Identify which cell holds the provided text, then report its [X, Y] central coordinate. 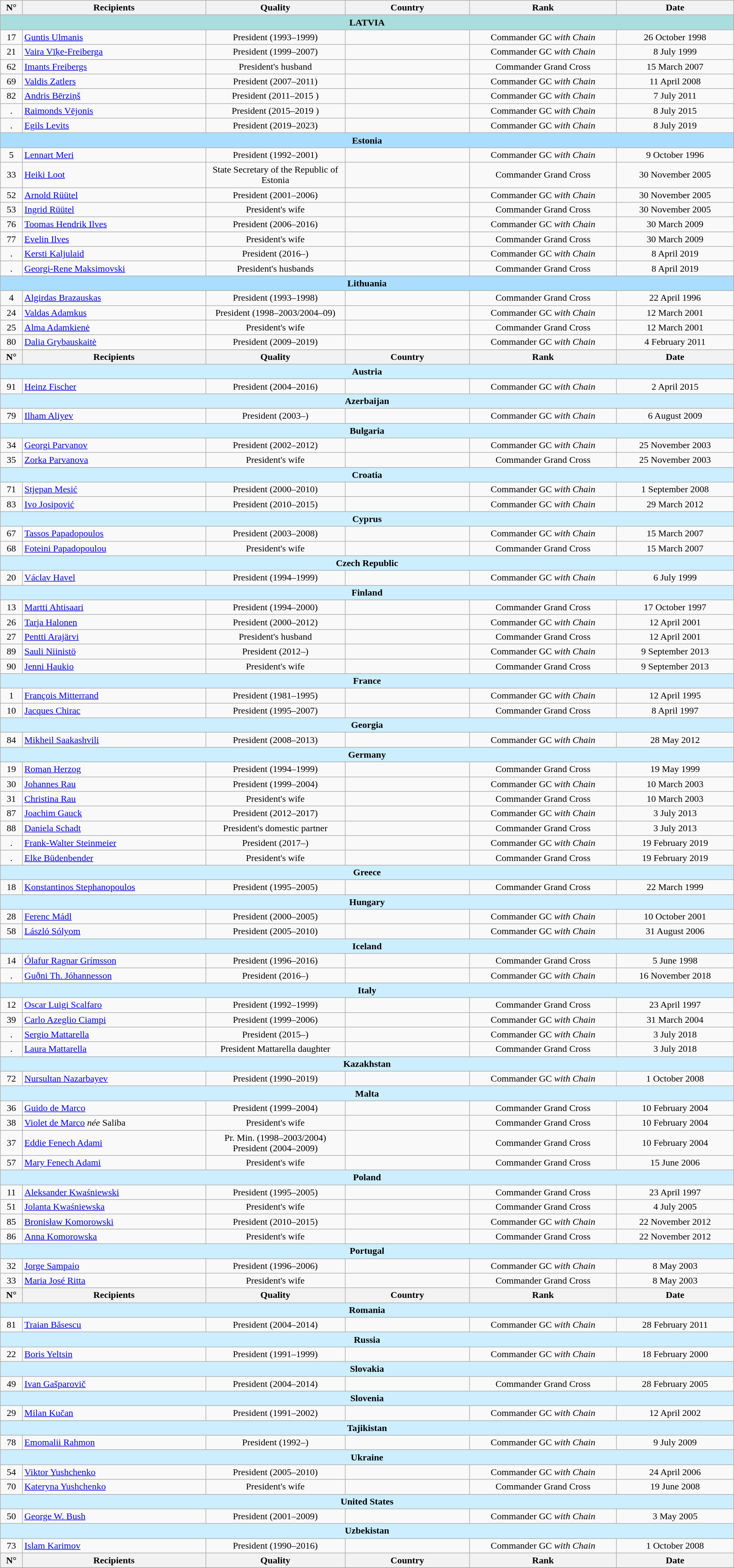
3 May 2005 [675, 1516]
9 July 2009 [675, 1443]
31 March 2004 [675, 1020]
Daniela Schadt [114, 828]
Pr. Min. (1998–2003/2004)President (2004–2009) [275, 1142]
37 [12, 1142]
18 [12, 887]
Toomas Hendrik Ilves [114, 224]
Iceland [367, 946]
Christina Rau [114, 799]
68 [12, 548]
Guntis Ulmanis [114, 37]
6 August 2009 [675, 416]
Anna Komorowska [114, 1236]
9 October 1996 [675, 155]
State Secretary of the Republic of Estonia [275, 175]
President (2017–) [275, 843]
President (1990–2016) [275, 1546]
Kateryna Yushchenko [114, 1487]
31 [12, 799]
77 [12, 239]
81 [12, 1325]
Valdis Zatlers [114, 81]
26 October 1998 [675, 37]
President (2003–) [275, 416]
17 October 1997 [675, 607]
Roman Herzog [114, 769]
88 [12, 828]
President (2015–) [275, 1034]
Guðni Th. Jóhannesson [114, 976]
Ivo Josipović [114, 504]
7 July 2011 [675, 96]
Lennart Meri [114, 155]
Ólafur Ragnar Grímsson [114, 961]
82 [12, 96]
Evelin Ilves [114, 239]
4 [12, 298]
14 [12, 961]
86 [12, 1236]
29 March 2012 [675, 504]
Václav Havel [114, 578]
8 April 1997 [675, 710]
Aleksander Kwaśniewski [114, 1192]
President Mattarella daughter [275, 1049]
Maria José Ritta [114, 1280]
32 [12, 1266]
Ferenc Mádl [114, 917]
Raimonds Vējonis [114, 111]
73 [12, 1546]
Sauli Niinistö [114, 651]
69 [12, 81]
President (1990–2019) [275, 1078]
Georgi-Rene Maksimovski [114, 269]
Arnold Rüütel [114, 195]
17 [12, 37]
Ilham Aliyev [114, 416]
Germany [367, 755]
Czech Republic [367, 563]
President (1993–1998) [275, 298]
35 [12, 460]
Poland [367, 1178]
27 [12, 637]
President (1981–1995) [275, 696]
Stjepan Mesić [114, 490]
President (2000–2012) [275, 622]
52 [12, 195]
Guido de Marco [114, 1108]
President's domestic partner [275, 828]
France [367, 681]
Georgia [367, 725]
Lithuania [367, 283]
President (2008–2013) [275, 740]
10 October 2001 [675, 917]
18 February 2000 [675, 1354]
49 [12, 1383]
Greece [367, 872]
United States [367, 1501]
58 [12, 931]
Dalia Grybauskaitė [114, 342]
Heiki Loot [114, 175]
Martti Ahtisaari [114, 607]
Georgi Parvanov [114, 445]
89 [12, 651]
President (1992–2001) [275, 155]
Portugal [367, 1251]
Tajikistan [367, 1428]
Oscar Luigi Scalfaro [114, 1005]
30 [12, 784]
President (1995–2007) [275, 710]
36 [12, 1108]
22 April 1996 [675, 298]
Imants Freibergs [114, 67]
Azerbaijan [367, 401]
28 February 2011 [675, 1325]
50 [12, 1516]
President (2012–) [275, 651]
President (2015–2019 ) [275, 111]
Foteini Papadopoulou [114, 548]
78 [12, 1443]
53 [12, 210]
19 June 2008 [675, 1487]
Carlo Azeglio Ciampi [114, 1020]
91 [12, 386]
Joachim Gauck [114, 813]
President (2012–2017) [275, 813]
President's husbands [275, 269]
29 [12, 1413]
President (2001–2006) [275, 195]
László Sólyom [114, 931]
12 April 2002 [675, 1413]
Kazakhstan [367, 1064]
76 [12, 224]
Andris Bērziņš [114, 96]
President (1999–2006) [275, 1020]
21 [12, 52]
President (2001–2009) [275, 1516]
Zorka Parvanova [114, 460]
Tarja Halonen [114, 622]
President (1996–2006) [275, 1266]
Cyprus [367, 519]
Hungary [367, 902]
Alma Adamkienė [114, 327]
5 [12, 155]
President (1991–1999) [275, 1354]
2 April 2015 [675, 386]
Islam Karimov [114, 1546]
George W. Bush [114, 1516]
19 May 1999 [675, 769]
83 [12, 504]
President (1992–1999) [275, 1005]
Konstantinos Stephanopoulos [114, 887]
Ingrid Rüütel [114, 210]
President (1992–) [275, 1443]
1 [12, 696]
20 [12, 578]
Frank-Walter Steinmeier [114, 843]
Jacques Chirac [114, 710]
4 February 2011 [675, 342]
62 [12, 67]
Bulgaria [367, 431]
28 May 2012 [675, 740]
François Mitterrand [114, 696]
Emomalii Rahmon [114, 1443]
Finland [367, 592]
67 [12, 534]
51 [12, 1207]
Kersti Kaljulaid [114, 254]
President (2004–2016) [275, 386]
President (1999–2007) [275, 52]
Traian Băsescu [114, 1325]
Boris Yeltsin [114, 1354]
Croatia [367, 475]
Sergio Mattarella [114, 1034]
22 [12, 1354]
6 July 1999 [675, 578]
Eddie Fenech Adami [114, 1142]
11 April 2008 [675, 81]
Vaira Vīķe-Freiberga [114, 52]
President (2002–2012) [275, 445]
19 [12, 769]
12 [12, 1005]
84 [12, 740]
24 [12, 313]
13 [12, 607]
8 July 1999 [675, 52]
Ukraine [367, 1457]
71 [12, 490]
President (2006–2016) [275, 224]
LATVIA [367, 22]
Slovenia [367, 1399]
President (2019–2023) [275, 125]
28 February 2005 [675, 1383]
President (2003–2008) [275, 534]
Tassos Papadopoulos [114, 534]
28 [12, 917]
President (2007–2011) [275, 81]
President (2000–2005) [275, 917]
Jolanta Kwaśniewska [114, 1207]
President (2000–2010) [275, 490]
Russia [367, 1339]
31 August 2006 [675, 931]
34 [12, 445]
Violet de Marco née Saliba [114, 1123]
Viktor Yushchenko [114, 1472]
39 [12, 1020]
80 [12, 342]
Uzbekistan [367, 1531]
10 [12, 710]
8 July 2015 [675, 111]
72 [12, 1078]
Jorge Sampaio [114, 1266]
Mikheil Saakashvili [114, 740]
70 [12, 1487]
25 [12, 327]
Algirdas Brazauskas [114, 298]
Slovakia [367, 1369]
Egils Levits [114, 125]
Romania [367, 1310]
Pentti Arajärvi [114, 637]
4 July 2005 [675, 1207]
Jenni Haukio [114, 666]
5 June 1998 [675, 961]
16 November 2018 [675, 976]
Nursultan Nazarbayev [114, 1078]
Austria [367, 371]
Italy [367, 990]
Valdas Adamkus [114, 313]
President (1996–2016) [275, 961]
24 April 2006 [675, 1472]
38 [12, 1123]
Mary Fenech Adami [114, 1163]
Estonia [367, 140]
Ivan Gašparovič [114, 1383]
8 July 2019 [675, 125]
President (2011–2015 ) [275, 96]
1 September 2008 [675, 490]
President (1994–2000) [275, 607]
57 [12, 1163]
85 [12, 1222]
12 April 1995 [675, 696]
Heinz Fischer [114, 386]
President (1991–2002) [275, 1413]
Elke Büdenbender [114, 858]
22 March 1999 [675, 887]
26 [12, 622]
Milan Kučan [114, 1413]
Malta [367, 1093]
Johannes Rau [114, 784]
President (2009–2019) [275, 342]
54 [12, 1472]
President (1998–2003/2004–09) [275, 313]
15 June 2006 [675, 1163]
Laura Mattarella [114, 1049]
President (1993–1999) [275, 37]
87 [12, 813]
Bronisław Komorowski [114, 1222]
90 [12, 666]
11 [12, 1192]
79 [12, 416]
